Pinpoint the cell where the given text exists, returning its (x, y) midpoint coordinate. 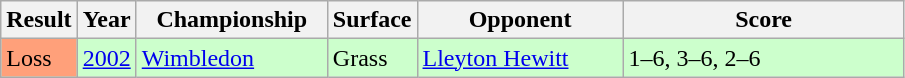
Wimbledon (232, 58)
2002 (106, 58)
Result (39, 20)
Grass (372, 58)
Championship (232, 20)
Surface (372, 20)
Year (106, 20)
1–6, 3–6, 2–6 (764, 58)
Lleyton Hewitt (520, 58)
Loss (39, 58)
Opponent (520, 20)
Score (764, 20)
